Provide the (x, y) coordinate of the cell's center where the given text is located.  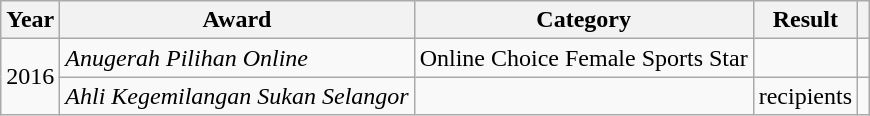
Ahli Kegemilangan Sukan Selangor (237, 96)
Award (237, 20)
Anugerah Pilihan Online (237, 58)
Online Choice Female Sports Star (584, 58)
Category (584, 20)
Result (805, 20)
recipients (805, 96)
2016 (30, 77)
Year (30, 20)
